Determine the (x, y) coordinate at the center of the cell enclosing the given text.  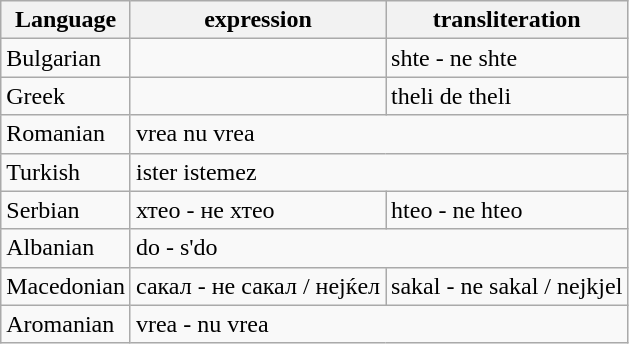
Language (66, 20)
Greek (66, 96)
Aromanian (66, 324)
hteo - ne hteo (507, 210)
vrea - nu vrea (378, 324)
Serbian (66, 210)
do - s'do (378, 248)
сакал - не сакал / нејќел (258, 286)
Romanian (66, 134)
Macedonian (66, 286)
ister istemez (378, 172)
vrea nu vrea (378, 134)
transliteration (507, 20)
Albanian (66, 248)
Turkish (66, 172)
sakal - ne sakal / nejkjel (507, 286)
theli de theli (507, 96)
хтео - не хтео (258, 210)
shte - ne shte (507, 58)
Bulgarian (66, 58)
expression (258, 20)
